Search for the cell housing the specified text and yield its (X, Y) center coordinate. 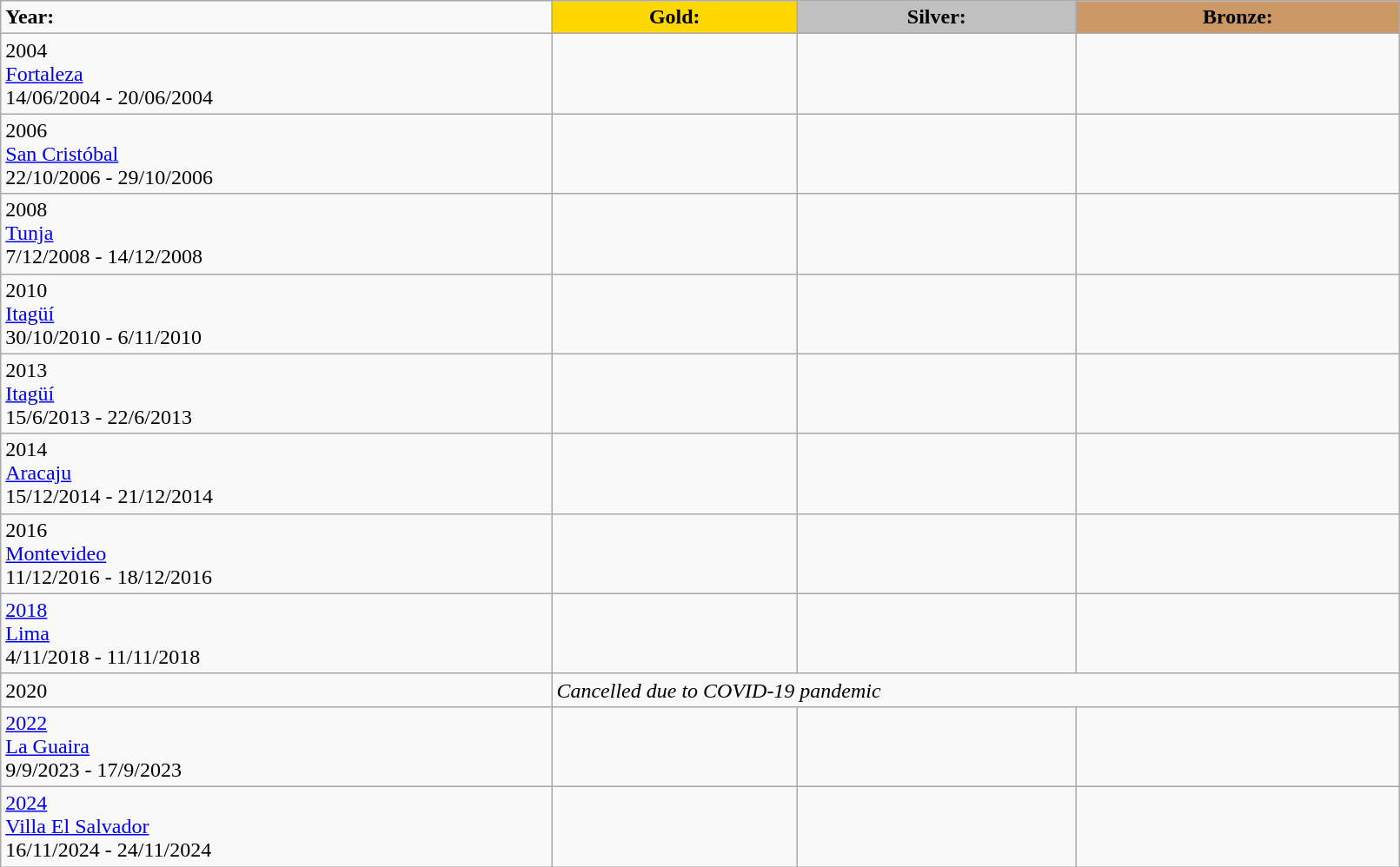
Gold: (674, 17)
2020 (276, 690)
2024 Villa El Salvador16/11/2024 - 24/11/2024 (276, 826)
Year: (276, 17)
Cancelled due to COVID-19 pandemic (976, 690)
2014 Aracaju15/12/2014 - 21/12/2014 (276, 473)
2004 Fortaleza14/06/2004 - 20/06/2004 (276, 74)
2018 Lima4/11/2018 - 11/11/2018 (276, 633)
2010 Itagüí30/10/2010 - 6/11/2010 (276, 314)
2013 Itagüí15/6/2013 - 22/6/2013 (276, 394)
2016 Montevideo11/12/2016 - 18/12/2016 (276, 553)
Bronze: (1237, 17)
Silver: (937, 17)
2022 La Guaira9/9/2023 - 17/9/2023 (276, 746)
2006 San Cristóbal22/10/2006 - 29/10/2006 (276, 154)
2008 Tunja7/12/2008 - 14/12/2008 (276, 234)
